Scan for the cell matching the given text and deliver its (X, Y) coordinate at center. 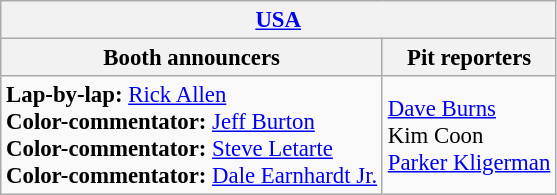
Booth announcers (192, 58)
Dave BurnsKim CoonParker Kligerman (468, 136)
USA (278, 20)
Lap-by-lap: Rick AllenColor-commentator: Jeff BurtonColor-commentator: Steve LetarteColor-commentator: Dale Earnhardt Jr. (192, 136)
Pit reporters (468, 58)
